Extract the [x, y] coordinate from the center of the cell holding the provided text.  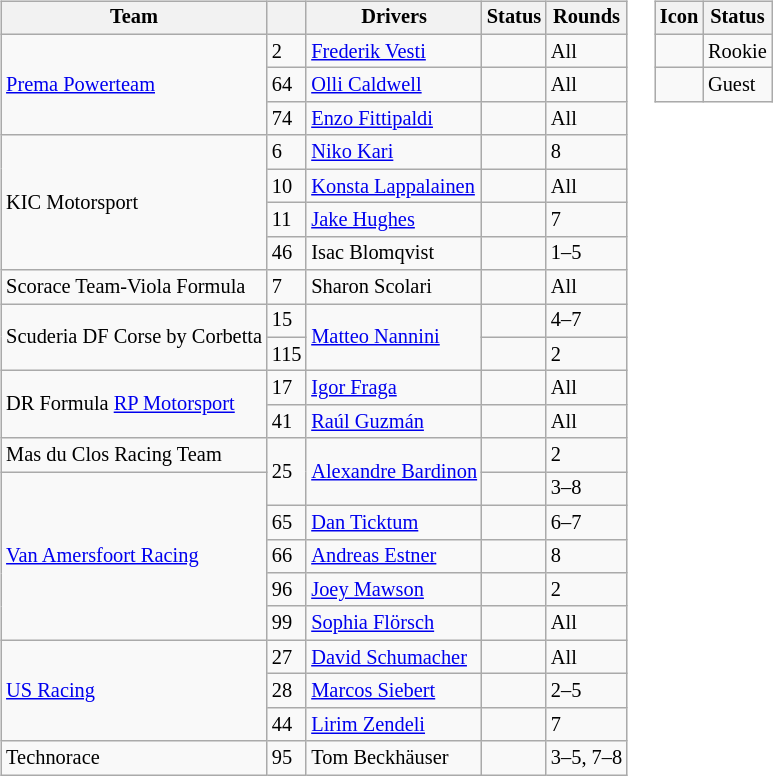
Alexandre Bardinon [394, 472]
US Racing [134, 690]
41 [286, 422]
DR Formula RP Motorsport [134, 404]
Frederik Vesti [394, 51]
99 [286, 623]
Sophia Flörsch [394, 623]
Mas du Clos Racing Team [134, 455]
11 [286, 220]
96 [286, 590]
Niko Kari [394, 152]
Sharon Scolari [394, 287]
Icon [679, 18]
27 [286, 657]
15 [286, 321]
28 [286, 691]
Marcos Siebert [394, 691]
95 [286, 758]
Konsta Lappalainen [394, 186]
Olli Caldwell [394, 85]
Dan Ticktum [394, 522]
Prema Powerteam [134, 84]
Lirim Zendeli [394, 724]
17 [286, 388]
46 [286, 253]
Guest [738, 85]
Raúl Guzmán [394, 422]
Andreas Estner [394, 556]
Enzo Fittipaldi [394, 119]
Team [134, 18]
Rounds [586, 18]
3–5, 7–8 [586, 758]
Jake Hughes [394, 220]
Drivers [394, 18]
David Schumacher [394, 657]
25 [286, 472]
66 [286, 556]
6 [286, 152]
KIC Motorsport [134, 202]
6–7 [586, 522]
65 [286, 522]
Joey Mawson [394, 590]
Tom Beckhäuser [394, 758]
115 [286, 354]
Isac Blomqvist [394, 253]
10 [286, 186]
Igor Fraga [394, 388]
1–5 [586, 253]
Scorace Team-Viola Formula [134, 287]
4–7 [586, 321]
Matteo Nannini [394, 338]
Van Amersfoort Racing [134, 556]
Technorace [134, 758]
3–8 [586, 489]
2–5 [586, 691]
64 [286, 85]
Scuderia DF Corse by Corbetta [134, 338]
44 [286, 724]
74 [286, 119]
Rookie [738, 51]
